Output the (X, Y) coordinate of the center of the cell containing the given text.  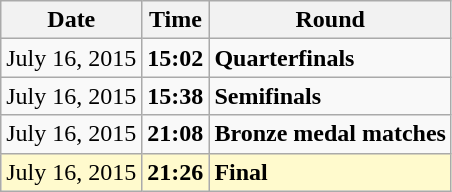
15:02 (176, 58)
Quarterfinals (330, 58)
Final (330, 172)
21:26 (176, 172)
Date (72, 20)
21:08 (176, 134)
Semifinals (330, 96)
Bronze medal matches (330, 134)
Round (330, 20)
Time (176, 20)
15:38 (176, 96)
